Detect which cell encompasses the target text, then output its [X, Y] center coordinate. 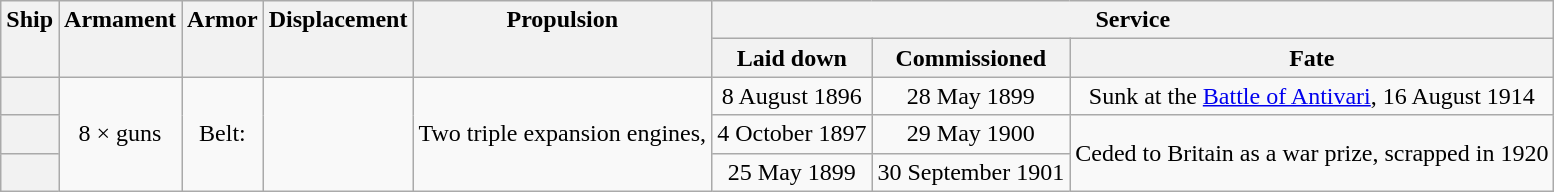
Laid down [792, 58]
Sunk at the Battle of Antivari, 16 August 1914 [1312, 96]
28 May 1899 [971, 96]
8 × guns [120, 134]
25 May 1899 [792, 172]
Commissioned [971, 58]
Propulsion [562, 39]
Displacement [338, 39]
Service [1133, 20]
29 May 1900 [971, 134]
Ship [30, 39]
30 September 1901 [971, 172]
Fate [1312, 58]
Armor [223, 39]
Two triple expansion engines, [562, 134]
Belt: [223, 134]
4 October 1897 [792, 134]
Armament [120, 39]
Ceded to Britain as a war prize, scrapped in 1920 [1312, 153]
8 August 1896 [792, 96]
